Find where the given text appears and provide that cell's center as [X, Y] coordinate. 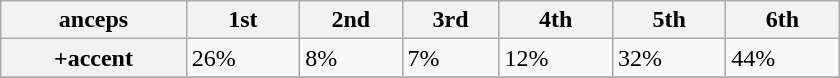
5th [668, 20]
+accent [94, 58]
2nd [351, 20]
7% [450, 58]
44% [782, 58]
8% [351, 58]
32% [668, 58]
1st [242, 20]
anceps [94, 20]
4th [556, 20]
3rd [450, 20]
6th [782, 20]
12% [556, 58]
26% [242, 58]
